Detect which cell encompasses the target text, then output its (x, y) center coordinate. 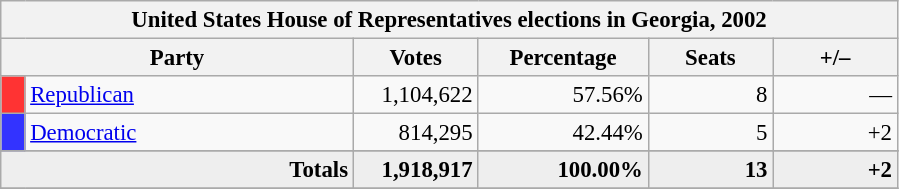
1,918,917 (416, 170)
+/– (836, 58)
100.00% (563, 170)
Party (178, 58)
5 (710, 133)
57.56% (563, 95)
1,104,622 (416, 95)
Republican (189, 95)
Percentage (563, 58)
8 (710, 95)
Totals (178, 170)
42.44% (563, 133)
— (836, 95)
814,295 (416, 133)
13 (710, 170)
Votes (416, 58)
Democratic (189, 133)
Seats (710, 58)
United States House of Representatives elections in Georgia, 2002 (450, 20)
